Return (X, Y) of the center of cell containing provided text 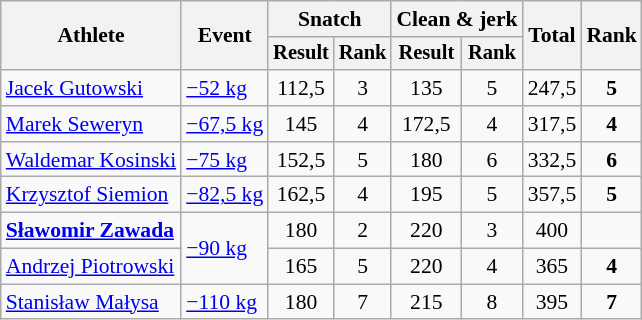
Sławomir Zawada (91, 231)
195 (426, 195)
317,5 (552, 124)
162,5 (301, 195)
400 (552, 231)
−75 kg (224, 160)
152,5 (301, 160)
165 (301, 267)
Snatch (330, 19)
Event (224, 36)
Waldemar Kosinski (91, 160)
−52 kg (224, 88)
Krzysztof Siemion (91, 195)
247,5 (552, 88)
357,5 (552, 195)
8 (492, 302)
−67,5 kg (224, 124)
−110 kg (224, 302)
145 (301, 124)
−82,5 kg (224, 195)
−90 kg (224, 248)
Marek Seweryn (91, 124)
Jacek Gutowski (91, 88)
2 (363, 231)
112,5 (301, 88)
172,5 (426, 124)
Andrzej Piotrowski (91, 267)
395 (552, 302)
332,5 (552, 160)
Stanisław Małysa (91, 302)
135 (426, 88)
Clean & jerk (456, 19)
215 (426, 302)
Athlete (91, 36)
365 (552, 267)
Total (552, 36)
